Determine the [x, y] coordinate at the center of the cell enclosing the given text.  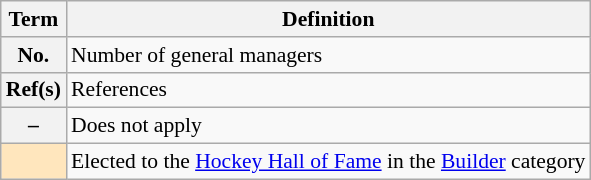
Number of general managers [328, 55]
References [328, 90]
Ref(s) [34, 90]
No. [34, 55]
– [34, 126]
Term [34, 19]
Elected to the Hockey Hall of Fame in the Builder category [328, 162]
Definition [328, 19]
Does not apply [328, 126]
